Scan for the cell matching the given text and deliver its [x, y] coordinate at center. 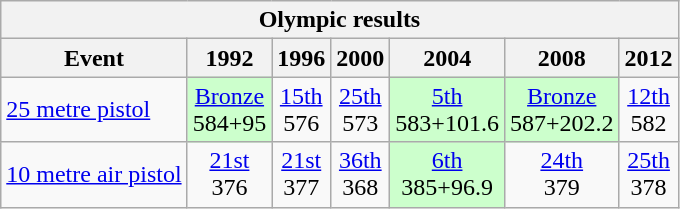
10 metre air pistol [94, 174]
1996 [302, 58]
24th379 [562, 174]
2008 [562, 58]
25 metre pistol [94, 110]
36th368 [360, 174]
25th573 [360, 110]
1992 [230, 58]
12th582 [648, 110]
Bronze584+95 [230, 110]
15th576 [302, 110]
6th385+96.9 [448, 174]
2000 [360, 58]
25th378 [648, 174]
2012 [648, 58]
5th583+101.6 [448, 110]
Bronze587+202.2 [562, 110]
Event [94, 58]
21st377 [302, 174]
2004 [448, 58]
21st376 [230, 174]
Olympic results [340, 20]
